Determine the (X, Y) coordinate at the center of the cell enclosing the given text.  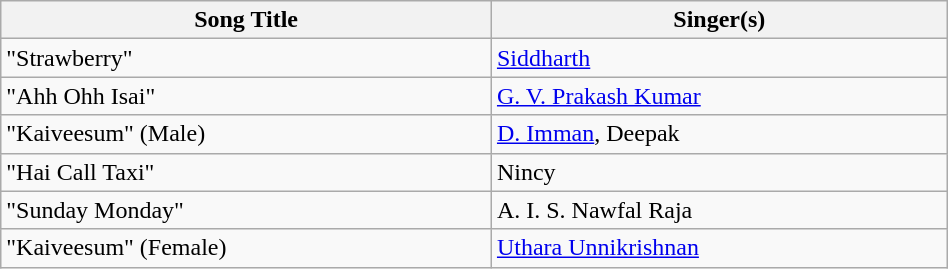
A. I. S. Nawfal Raja (719, 210)
"Sunday Monday" (246, 210)
"Kaiveesum" (Male) (246, 134)
Uthara Unnikrishnan (719, 248)
D. Imman, Deepak (719, 134)
"Ahh Ohh Isai" (246, 96)
G. V. Prakash Kumar (719, 96)
Song Title (246, 20)
"Kaiveesum" (Female) (246, 248)
"Strawberry" (246, 58)
Siddharth (719, 58)
Nincy (719, 172)
"Hai Call Taxi" (246, 172)
Singer(s) (719, 20)
